Search for the cell housing the specified text and yield its [X, Y] center coordinate. 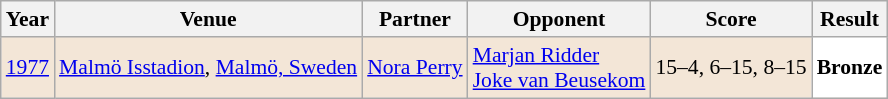
Partner [414, 19]
Score [730, 19]
1977 [28, 68]
Year [28, 19]
Bronze [850, 68]
Venue [208, 19]
Marjan Ridder Joke van Beusekom [560, 68]
Result [850, 19]
Opponent [560, 19]
15–4, 6–15, 8–15 [730, 68]
Malmö Isstadion, Malmö, Sweden [208, 68]
Nora Perry [414, 68]
